Locate the cell with the specified text and output its [x, y] center coordinate. 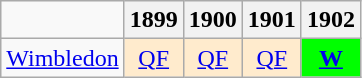
Wimbledon [62, 58]
1901 [272, 20]
1902 [330, 20]
1900 [212, 20]
W [330, 58]
1899 [154, 20]
